Detect which cell encompasses the target text, then output its [X, Y] center coordinate. 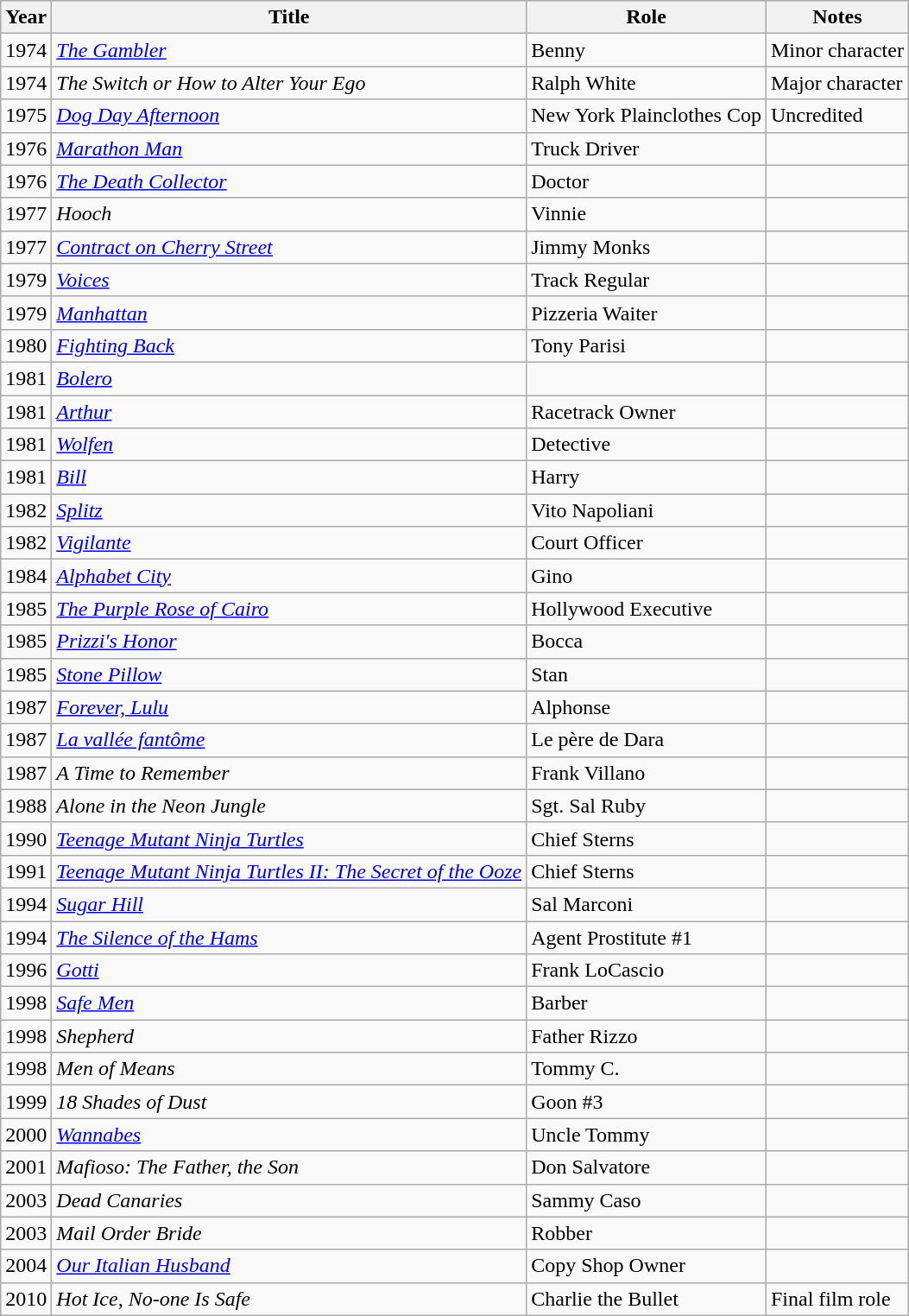
Bocca [647, 642]
Hot Ice, No-one Is Safe [289, 1299]
Stan [647, 674]
Alphonse [647, 707]
The Death Collector [289, 181]
Jimmy Monks [647, 247]
Dog Day Afternoon [289, 116]
Alphabet City [289, 576]
Forever, Lulu [289, 707]
Final film role [837, 1299]
Court Officer [647, 543]
Le père de Dara [647, 740]
Voices [289, 280]
Goon #3 [647, 1102]
Uncredited [837, 116]
1999 [26, 1102]
The Silence of the Hams [289, 937]
Track Regular [647, 280]
Don Salvatore [647, 1167]
Prizzi's Honor [289, 642]
Harry [647, 478]
Year [26, 17]
Bolero [289, 378]
1991 [26, 871]
Notes [837, 17]
Marathon Man [289, 149]
1984 [26, 576]
1996 [26, 971]
Hooch [289, 214]
Agent Prostitute #1 [647, 937]
2010 [26, 1299]
Wolfen [289, 445]
The Purple Rose of Cairo [289, 609]
Teenage Mutant Ninja Turtles II: The Secret of the Ooze [289, 871]
Doctor [647, 181]
2001 [26, 1167]
1980 [26, 345]
1988 [26, 806]
Tommy C. [647, 1069]
2004 [26, 1266]
Manhattan [289, 313]
Racetrack Owner [647, 412]
Our Italian Husband [289, 1266]
Sammy Caso [647, 1200]
Shepherd [289, 1036]
Vito Napoliani [647, 510]
The Switch or How to Alter Your Ego [289, 83]
Mafioso: The Father, the Son [289, 1167]
2000 [26, 1135]
Gotti [289, 971]
A Time to Remember [289, 773]
Arthur [289, 412]
Sal Marconi [647, 904]
Dead Canaries [289, 1200]
Gino [647, 576]
Safe Men [289, 1003]
Frank LoCascio [647, 971]
Splitz [289, 510]
Copy Shop Owner [647, 1266]
Father Rizzo [647, 1036]
Vigilante [289, 543]
Pizzeria Waiter [647, 313]
Stone Pillow [289, 674]
Minor character [837, 50]
Truck Driver [647, 149]
Men of Means [289, 1069]
Frank Villano [647, 773]
Role [647, 17]
Major character [837, 83]
Sugar Hill [289, 904]
Title [289, 17]
Uncle Tommy [647, 1135]
Ralph White [647, 83]
Teenage Mutant Ninja Turtles [289, 838]
1975 [26, 116]
Robber [647, 1233]
Tony Parisi [647, 345]
Alone in the Neon Jungle [289, 806]
Contract on Cherry Street [289, 247]
Sgt. Sal Ruby [647, 806]
Bill [289, 478]
Hollywood Executive [647, 609]
Vinnie [647, 214]
La vallée fantôme [289, 740]
Fighting Back [289, 345]
Mail Order Bride [289, 1233]
18 Shades of Dust [289, 1102]
Detective [647, 445]
Charlie the Bullet [647, 1299]
Benny [647, 50]
1990 [26, 838]
New York Plainclothes Cop [647, 116]
The Gambler [289, 50]
Wannabes [289, 1135]
Barber [647, 1003]
